Scan for the cell matching the given text and deliver its (X, Y) coordinate at center. 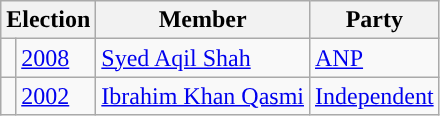
Party (374, 20)
2008 (56, 58)
Independent (374, 96)
Syed Aqil Shah (203, 58)
2002 (56, 96)
Ibrahim Khan Qasmi (203, 96)
Election (48, 20)
ANP (374, 58)
Member (203, 20)
